Pinpoint the cell where the given text exists, returning its [x, y] midpoint coordinate. 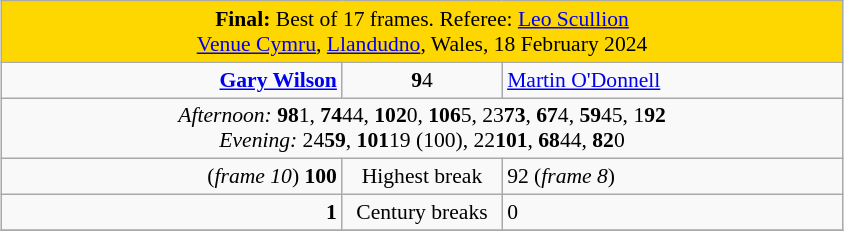
Afternoon: 981, 7444, 1020, 1065, 2373, 674, 5945, 192Evening: 2459, 10119 (100), 22101, 6844, 820 [422, 128]
Martin O'Donnell [672, 80]
Gary Wilson [172, 80]
Final: Best of 17 frames. Referee: Leo ScullionVenue Cymru, Llandudno, Wales, 18 February 2024 [422, 32]
(frame 10) 100 [172, 177]
92 (frame 8) [672, 177]
Century breaks [422, 213]
0 [672, 213]
1 [172, 213]
Highest break [422, 177]
94 [422, 80]
